Output the [x, y] coordinate of the center of the cell containing the given text.  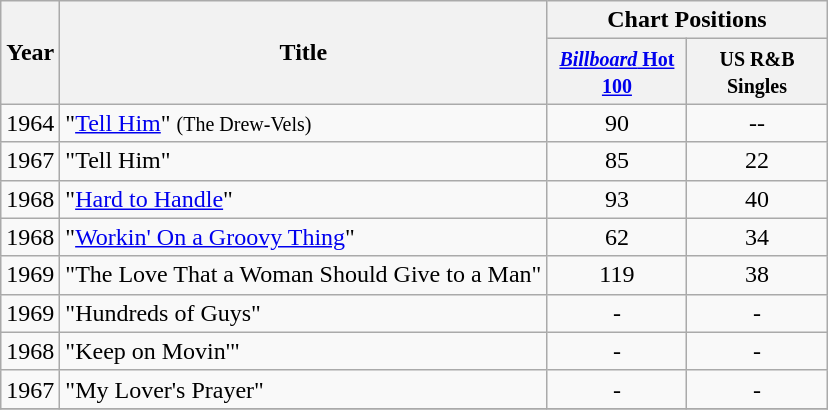
-- [757, 123]
85 [617, 161]
"The Love That a Woman Should Give to a Man" [304, 275]
40 [757, 199]
"Hard to Handle" [304, 199]
90 [617, 123]
"Hundreds of Guys" [304, 313]
"Tell Him" (The Drew-Vels) [304, 123]
"My Lover's Prayer" [304, 389]
Chart Positions [687, 20]
Billboard Hot 100 [617, 72]
34 [757, 237]
"Workin' On a Groovy Thing" [304, 237]
93 [617, 199]
"Tell Him" [304, 161]
Title [304, 52]
1964 [30, 123]
22 [757, 161]
62 [617, 237]
119 [617, 275]
38 [757, 275]
Year [30, 52]
US R&B Singles [757, 72]
"Keep on Movin'" [304, 351]
